Detect which cell encompasses the target text, then output its (x, y) center coordinate. 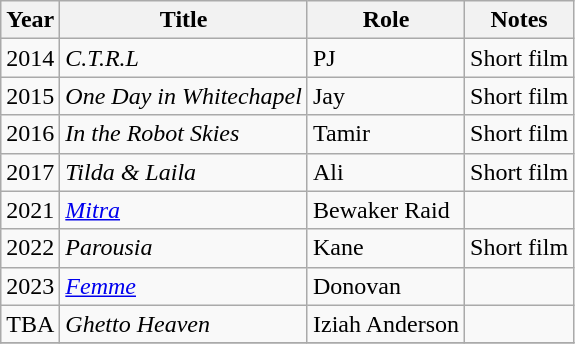
Tamir (386, 134)
2021 (30, 210)
Role (386, 20)
Femme (184, 286)
C.T.R.L (184, 58)
2017 (30, 172)
Title (184, 20)
Iziah Anderson (386, 324)
2014 (30, 58)
PJ (386, 58)
2022 (30, 248)
Notes (520, 20)
Donovan (386, 286)
Jay (386, 96)
Bewaker Raid (386, 210)
2023 (30, 286)
Kane (386, 248)
Ali (386, 172)
2016 (30, 134)
Parousia (184, 248)
In the Robot Skies (184, 134)
TBA (30, 324)
Year (30, 20)
Ghetto Heaven (184, 324)
2015 (30, 96)
One Day in Whitechapel (184, 96)
Tilda & Laila (184, 172)
Mitra (184, 210)
